Return the (X, Y) coordinate for the center point of the cell that contains the specified text.  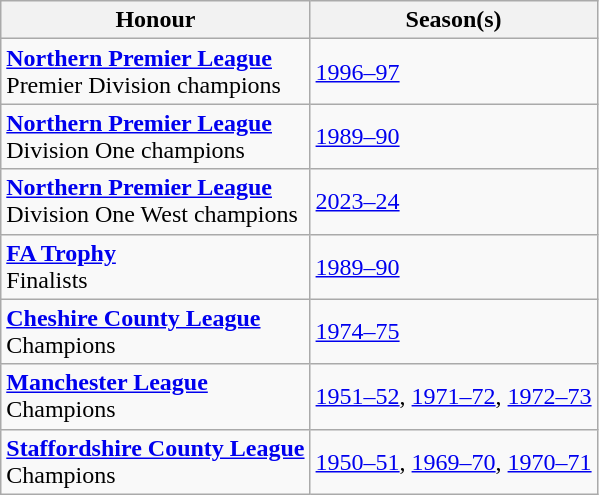
Manchester LeagueChampions (156, 396)
Northern Premier LeagueDivision One West champions (156, 202)
1950–51, 1969–70, 1970–71 (454, 462)
Northern Premier LeagueDivision One champions (156, 136)
Cheshire County LeagueChampions (156, 332)
Staffordshire County LeagueChampions (156, 462)
Season(s) (454, 20)
1996–97 (454, 72)
1974–75 (454, 332)
FA TrophyFinalists (156, 266)
Honour (156, 20)
1951–52, 1971–72, 1972–73 (454, 396)
2023–24 (454, 202)
Northern Premier LeaguePremier Division champions (156, 72)
